Identify which cell holds the provided text, then report its (x, y) central coordinate. 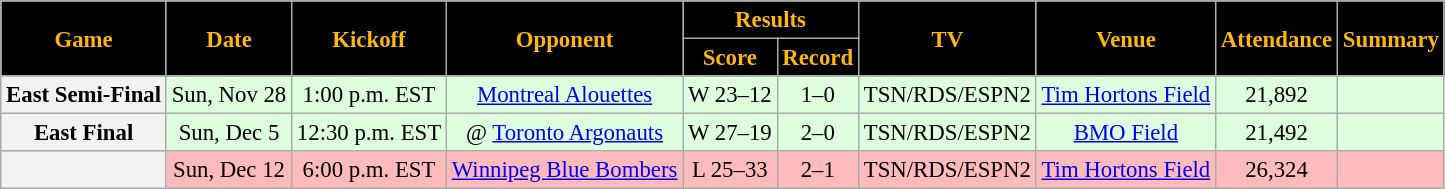
W 23–12 (730, 95)
Sun, Dec 12 (228, 170)
1–0 (818, 95)
East Semi-Final (84, 95)
Results (771, 20)
21,492 (1277, 133)
1:00 p.m. EST (370, 95)
21,892 (1277, 95)
W 27–19 (730, 133)
Record (818, 58)
Summary (1392, 38)
2–0 (818, 133)
East Final (84, 133)
L 25–33 (730, 170)
26,324 (1277, 170)
Kickoff (370, 38)
Montreal Alouettes (564, 95)
6:00 p.m. EST (370, 170)
BMO Field (1126, 133)
Sun, Dec 5 (228, 133)
Game (84, 38)
@ Toronto Argonauts (564, 133)
12:30 p.m. EST (370, 133)
TV (947, 38)
Winnipeg Blue Bombers (564, 170)
Venue (1126, 38)
Date (228, 38)
Opponent (564, 38)
Sun, Nov 28 (228, 95)
2–1 (818, 170)
Score (730, 58)
Attendance (1277, 38)
